Scan for the cell matching the given text and deliver its (X, Y) coordinate at center. 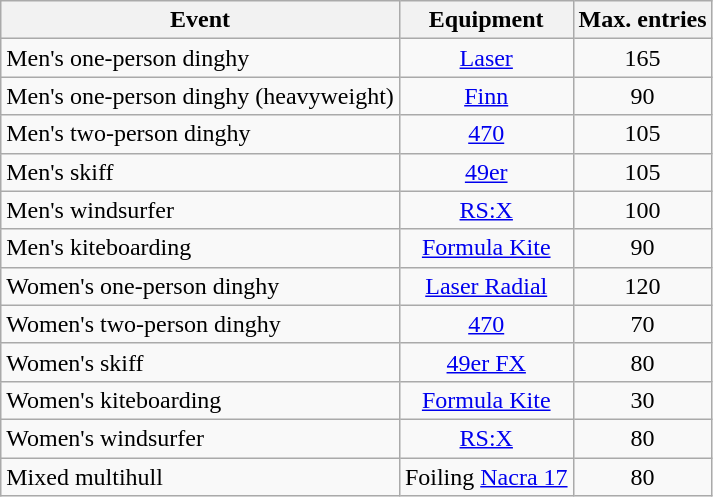
Men's skiff (200, 172)
Men's kiteboarding (200, 248)
Men's two-person dinghy (200, 134)
Men's one-person dinghy (200, 58)
Laser (486, 58)
Men's one-person dinghy (heavyweight) (200, 96)
Women's windsurfer (200, 438)
120 (642, 286)
Mixed multihull (200, 477)
Women's one-person dinghy (200, 286)
Max. entries (642, 20)
49er (486, 172)
Women's kiteboarding (200, 400)
100 (642, 210)
165 (642, 58)
70 (642, 324)
49er FX (486, 362)
Foiling Nacra 17 (486, 477)
Event (200, 20)
Women's skiff (200, 362)
Women's two-person dinghy (200, 324)
30 (642, 400)
Equipment (486, 20)
Men's windsurfer (200, 210)
Finn (486, 96)
Laser Radial (486, 286)
